Determine the (X, Y) coordinate at the center of the cell enclosing the given text.  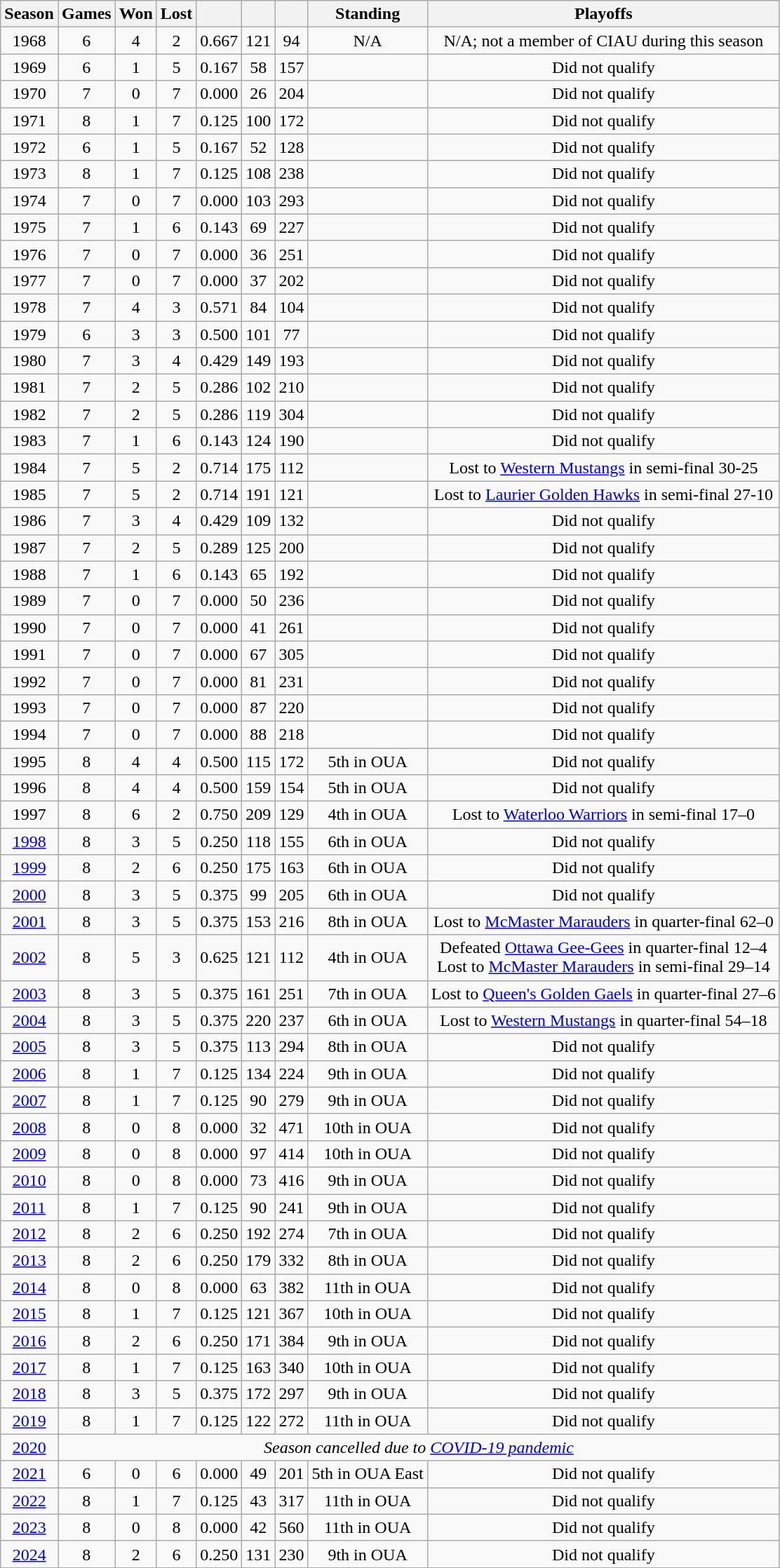
2007 (29, 1100)
100 (258, 121)
471 (292, 1127)
1989 (29, 601)
216 (292, 921)
1981 (29, 388)
0.289 (219, 548)
231 (292, 681)
340 (292, 1367)
84 (258, 307)
1977 (29, 281)
159 (258, 788)
Season cancelled due to COVID-19 pandemic (418, 1447)
2024 (29, 1554)
73 (258, 1180)
1990 (29, 628)
1984 (29, 468)
157 (292, 67)
113 (258, 1047)
1970 (29, 94)
153 (258, 921)
Standing (368, 14)
1968 (29, 41)
1998 (29, 842)
230 (292, 1554)
227 (292, 227)
2009 (29, 1154)
43 (258, 1501)
2000 (29, 895)
63 (258, 1287)
205 (292, 895)
Season (29, 14)
87 (258, 708)
238 (292, 174)
2022 (29, 1501)
37 (258, 281)
101 (258, 334)
414 (292, 1154)
2006 (29, 1074)
67 (258, 654)
26 (258, 94)
0.571 (219, 307)
88 (258, 734)
58 (258, 67)
108 (258, 174)
332 (292, 1261)
69 (258, 227)
1978 (29, 307)
2021 (29, 1474)
Won (136, 14)
190 (292, 441)
81 (258, 681)
1987 (29, 548)
305 (292, 654)
367 (292, 1314)
237 (292, 1020)
2005 (29, 1047)
97 (258, 1154)
1999 (29, 868)
171 (258, 1341)
122 (258, 1421)
2018 (29, 1394)
Lost to Queen's Golden Gaels in quarter-final 27–6 (603, 994)
5th in OUA East (368, 1474)
293 (292, 201)
274 (292, 1234)
2011 (29, 1207)
N/A (368, 41)
201 (292, 1474)
Lost to Western Mustangs in quarter-final 54–18 (603, 1020)
42 (258, 1527)
384 (292, 1341)
109 (258, 521)
99 (258, 895)
416 (292, 1180)
1988 (29, 574)
2023 (29, 1527)
32 (258, 1127)
382 (292, 1287)
Lost to Laurier Golden Hawks in semi-final 27-10 (603, 494)
2019 (29, 1421)
1997 (29, 815)
236 (292, 601)
1971 (29, 121)
1975 (29, 227)
Defeated Ottawa Gee-Gees in quarter-final 12–4Lost to McMaster Marauders in semi-final 29–14 (603, 958)
49 (258, 1474)
2012 (29, 1234)
2020 (29, 1447)
2002 (29, 958)
2013 (29, 1261)
103 (258, 201)
2010 (29, 1180)
317 (292, 1501)
210 (292, 388)
Lost to Waterloo Warriors in semi-final 17–0 (603, 815)
118 (258, 842)
2015 (29, 1314)
261 (292, 628)
154 (292, 788)
41 (258, 628)
134 (258, 1074)
132 (292, 521)
1995 (29, 761)
1973 (29, 174)
1976 (29, 254)
560 (292, 1527)
1986 (29, 521)
1983 (29, 441)
218 (292, 734)
241 (292, 1207)
0.750 (219, 815)
0.625 (219, 958)
125 (258, 548)
1996 (29, 788)
2001 (29, 921)
224 (292, 1074)
1979 (29, 334)
1969 (29, 67)
36 (258, 254)
1982 (29, 414)
209 (258, 815)
119 (258, 414)
1980 (29, 361)
294 (292, 1047)
1974 (29, 201)
94 (292, 41)
297 (292, 1394)
304 (292, 414)
1994 (29, 734)
102 (258, 388)
Games (86, 14)
155 (292, 842)
161 (258, 994)
149 (258, 361)
2008 (29, 1127)
104 (292, 307)
Lost (176, 14)
124 (258, 441)
272 (292, 1421)
131 (258, 1554)
1993 (29, 708)
279 (292, 1100)
1985 (29, 494)
191 (258, 494)
2016 (29, 1341)
Lost to McMaster Marauders in quarter-final 62–0 (603, 921)
179 (258, 1261)
2014 (29, 1287)
115 (258, 761)
129 (292, 815)
193 (292, 361)
50 (258, 601)
202 (292, 281)
0.667 (219, 41)
65 (258, 574)
204 (292, 94)
128 (292, 147)
Playoffs (603, 14)
N/A; not a member of CIAU during this season (603, 41)
1992 (29, 681)
200 (292, 548)
2003 (29, 994)
52 (258, 147)
1972 (29, 147)
2017 (29, 1367)
2004 (29, 1020)
Lost to Western Mustangs in semi-final 30-25 (603, 468)
1991 (29, 654)
77 (292, 334)
